For the text-containing cell, return its midpoint in (x, y) coordinate format. 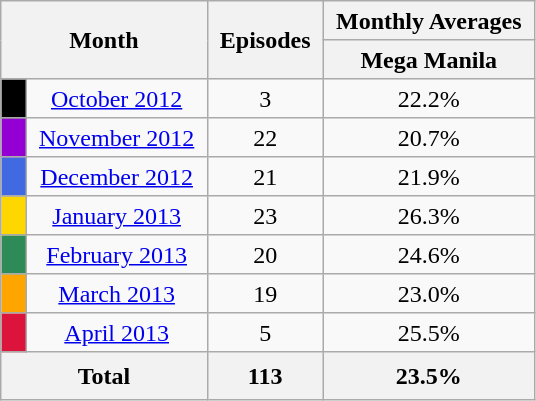
5 (265, 332)
3 (265, 98)
December 2012 (116, 176)
Mega Manila (428, 60)
February 2013 (116, 254)
113 (265, 376)
November 2012 (116, 138)
22 (265, 138)
21.9% (428, 176)
January 2013 (116, 216)
22.2% (428, 98)
March 2013 (116, 294)
April 2013 (116, 332)
20 (265, 254)
23 (265, 216)
Total (104, 376)
20.7% (428, 138)
Episodes (265, 40)
19 (265, 294)
21 (265, 176)
23.0% (428, 294)
24.6% (428, 254)
23.5% (428, 376)
Month (104, 40)
26.3% (428, 216)
Monthly Averages (428, 20)
October 2012 (116, 98)
25.5% (428, 332)
